Capture the cell that displays the provided text and extract its (X, Y) central coordinate. 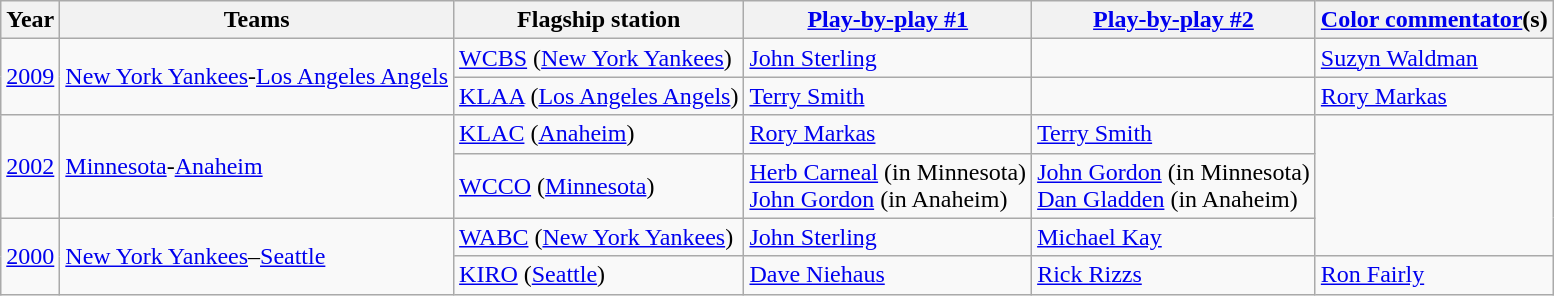
WCBS (New York Yankees) (599, 58)
New York Yankees–Seattle (257, 256)
Play-by-play #1 (888, 20)
Michael Kay (1174, 237)
Year (30, 20)
WCCO (Minnesota) (599, 186)
KLAC (Anaheim) (599, 134)
Flagship station (599, 20)
Minnesota-Anaheim (257, 166)
KLAA (Los Angeles Angels) (599, 96)
New York Yankees-Los Angeles Angels (257, 77)
WABC (New York Yankees) (599, 237)
Play-by-play #2 (1174, 20)
Dave Niehaus (888, 275)
2000 (30, 256)
Teams (257, 20)
John Gordon (in Minnesota)Dan Gladden (in Anaheim) (1174, 186)
2002 (30, 166)
Suzyn Waldman (1434, 58)
Rick Rizzs (1174, 275)
2009 (30, 77)
KIRO (Seattle) (599, 275)
Ron Fairly (1434, 275)
Color commentator(s) (1434, 20)
Herb Carneal (in Minnesota)John Gordon (in Anaheim) (888, 186)
